Detect which cell encompasses the target text, then output its (x, y) center coordinate. 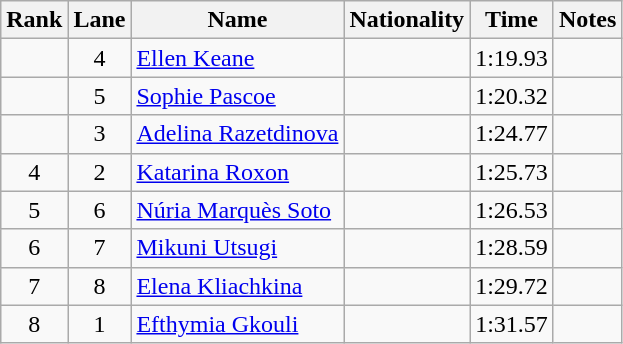
Nationality (407, 20)
2 (100, 172)
1 (100, 324)
1:28.59 (512, 248)
Time (512, 20)
Rank (34, 20)
Elena Kliachkina (238, 286)
1:31.57 (512, 324)
Katarina Roxon (238, 172)
1:29.72 (512, 286)
Lane (100, 20)
Adelina Razetdinova (238, 134)
3 (100, 134)
Núria Marquès Soto (238, 210)
1:20.32 (512, 96)
1:24.77 (512, 134)
Notes (587, 20)
Sophie Pascoe (238, 96)
Mikuni Utsugi (238, 248)
1:26.53 (512, 210)
1:25.73 (512, 172)
Ellen Keane (238, 58)
Efthymia Gkouli (238, 324)
1:19.93 (512, 58)
Name (238, 20)
